Return [X, Y] of the center of cell containing provided text 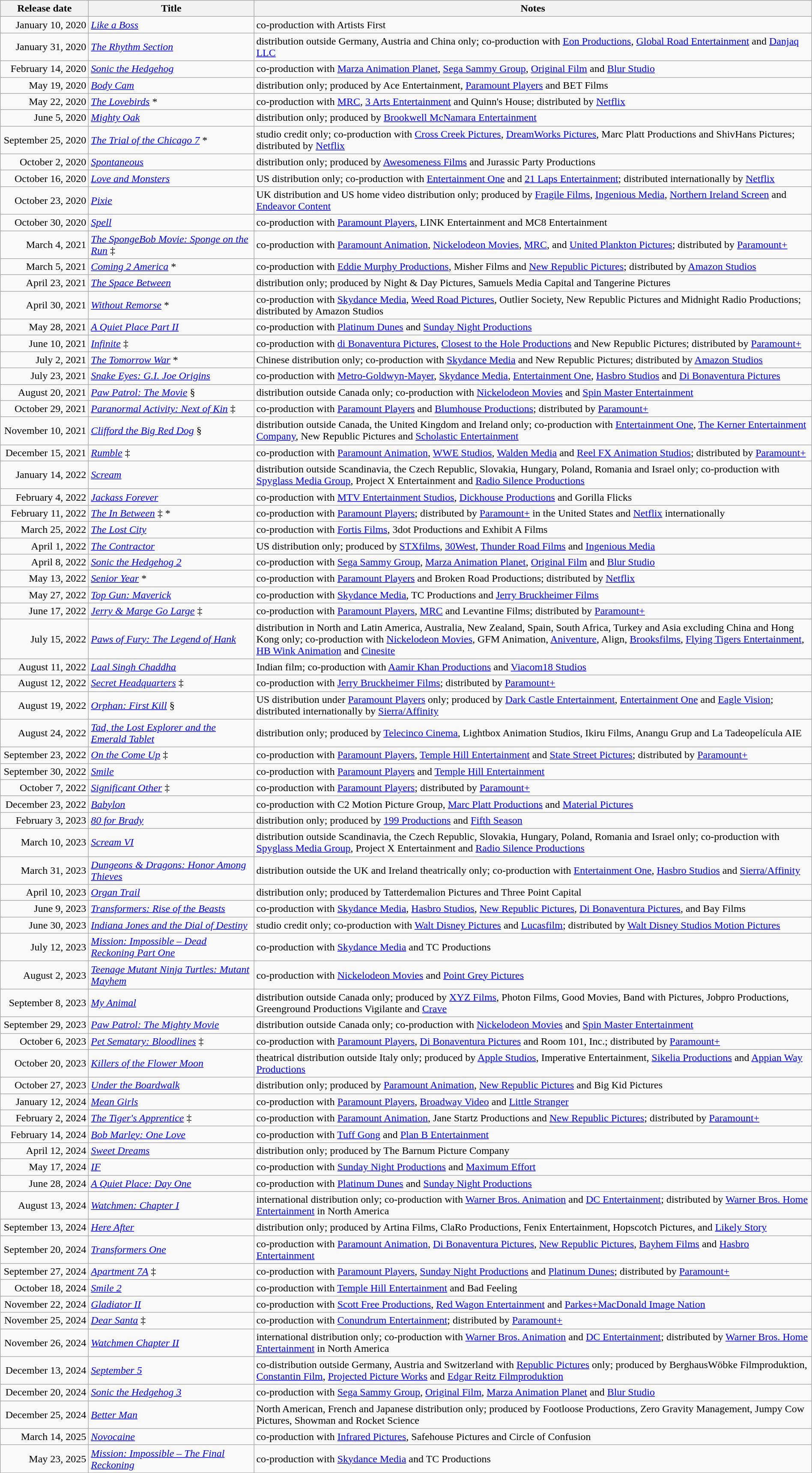
February 3, 2023 [45, 820]
distribution only; produced by Tatterdemalion Pictures and Three Point Capital [533, 893]
co-production with Skydance Media, TC Productions and Jerry Bruckheimer Films [533, 595]
December 20, 2024 [45, 1392]
May 27, 2022 [45, 595]
co-production with Sega Sammy Group, Original Film, Marza Animation Planet and Blur Studio [533, 1392]
March 14, 2025 [45, 1437]
Body Cam [171, 85]
distribution only; produced by Awesomeness Films and Jurassic Party Productions [533, 162]
November 25, 2024 [45, 1321]
Senior Year * [171, 579]
Mean Girls [171, 1102]
May 17, 2024 [45, 1167]
April 12, 2024 [45, 1150]
Indian film; co-production with Aamir Khan Productions and Viacom18 Studios [533, 667]
Mission: Impossible – The Final Reckoning [171, 1459]
distribution only; produced by The Barnum Picture Company [533, 1150]
October 18, 2024 [45, 1288]
November 10, 2021 [45, 431]
Organ Trail [171, 893]
Indiana Jones and the Dial of Destiny [171, 925]
The In Between ‡ * [171, 513]
June 5, 2020 [45, 118]
March 10, 2023 [45, 842]
co-production with Metro-Goldwyn-Mayer, Skydance Media, Entertainment One, Hasbro Studios and Di Bonaventura Pictures [533, 376]
co-production with Paramount Animation, Di Bonaventura Pictures, New Republic Pictures, Bayhem Films and Hasbro Entertainment [533, 1250]
co-production with Sega Sammy Group, Marza Animation Planet, Original Film and Blur Studio [533, 562]
co-production with Tuff Gong and Plan B Entertainment [533, 1134]
Pet Sematary: Bloodlines ‡ [171, 1041]
co-production with di Bonaventura Pictures, Closest to the Hole Productions and New Republic Pictures; distributed by Paramount+ [533, 344]
October 29, 2021 [45, 409]
co-production with MRC, 3 Arts Entertainment and Quinn's House; distributed by Netflix [533, 102]
co-production with MTV Entertainment Studios, Dickhouse Productions and Gorilla Flicks [533, 497]
August 11, 2022 [45, 667]
IF [171, 1167]
Sonic the Hedgehog 3 [171, 1392]
Paws of Fury: The Legend of Hank [171, 639]
August 20, 2021 [45, 392]
On the Come Up ‡ [171, 755]
Paranormal Activity: Next of Kin ‡ [171, 409]
Watchmen: Chapter I [171, 1205]
The Rhythm Section [171, 47]
October 16, 2020 [45, 178]
September 5 [171, 1371]
August 19, 2022 [45, 705]
Spell [171, 222]
Babylon [171, 804]
March 25, 2022 [45, 529]
August 12, 2022 [45, 683]
Gladiator II [171, 1304]
co-production with Artists First [533, 25]
May 23, 2025 [45, 1459]
Top Gun: Maverick [171, 595]
co-production with Paramount Animation, WWE Studios, Walden Media and Reel FX Animation Studios; distributed by Paramount+ [533, 453]
April 8, 2022 [45, 562]
co-production with Temple Hill Entertainment and Bad Feeling [533, 1288]
August 2, 2023 [45, 975]
January 12, 2024 [45, 1102]
October 20, 2023 [45, 1063]
US distribution only; produced by STXfilms, 30West, Thunder Road Films and Ingenious Media [533, 546]
Here After [171, 1228]
co-production with Skydance Media, Hasbro Studios, New Republic Pictures, Di Bonaventura Pictures, and Bay Films [533, 909]
Paw Patrol: The Mighty Movie [171, 1025]
Secret Headquarters ‡ [171, 683]
June 28, 2024 [45, 1183]
September 8, 2023 [45, 1003]
Rumble ‡ [171, 453]
Watchmen Chapter II [171, 1342]
distribution only; produced by 199 Productions and Fifth Season [533, 820]
co-production with Paramount Players, Broadway Video and Little Stranger [533, 1102]
May 28, 2021 [45, 327]
Bob Marley: One Love [171, 1134]
August 13, 2024 [45, 1205]
The Contractor [171, 546]
distribution outside the UK and Ireland theatrically only; co-production with Entertainment One, Hasbro Studios and Sierra/Affinity [533, 870]
Sonic the Hedgehog 2 [171, 562]
December 23, 2022 [45, 804]
Without Remorse * [171, 305]
Orphan: First Kill § [171, 705]
co-production with Conundrum Entertainment; distributed by Paramount+ [533, 1321]
The Trial of the Chicago 7 * [171, 140]
Mighty Oak [171, 118]
Transformers: Rise of the Beasts [171, 909]
May 22, 2020 [45, 102]
April 23, 2021 [45, 283]
co-production with Paramount Players; distributed by Paramount+ in the United States and Netflix internationally [533, 513]
Coming 2 America * [171, 267]
distribution only; produced by Paramount Animation, New Republic Pictures and Big Kid Pictures [533, 1085]
July 12, 2023 [45, 947]
February 4, 2022 [45, 497]
Killers of the Flower Moon [171, 1063]
September 27, 2024 [45, 1272]
The Space Between [171, 283]
April 10, 2023 [45, 893]
co-production with Paramount Players; distributed by Paramount+ [533, 788]
co-production with Paramount Animation, Jane Startz Productions and New Republic Pictures; distributed by Paramount+ [533, 1118]
May 13, 2022 [45, 579]
co-production with Nickelodeon Movies and Point Grey Pictures [533, 975]
co-production with Marza Animation Planet, Sega Sammy Group, Original Film and Blur Studio [533, 69]
Better Man [171, 1414]
Jackass Forever [171, 497]
co-production with Paramount Players, MRC and Levantine Films; distributed by Paramount+ [533, 611]
distribution only; produced by Artina Films, ClaRo Productions, Fenix Entertainment, Hopscotch Pictures, and Likely Story [533, 1228]
July 23, 2021 [45, 376]
October 6, 2023 [45, 1041]
distribution only; produced by Night & Day Pictures, Samuels Media Capital and Tangerine Pictures [533, 283]
The Lovebirds * [171, 102]
October 23, 2020 [45, 200]
Spontaneous [171, 162]
Tad, the Lost Explorer and the Emerald Tablet [171, 733]
80 for Brady [171, 820]
Smile [171, 771]
Teenage Mutant Ninja Turtles: Mutant Mayhem [171, 975]
Love and Monsters [171, 178]
Novocaine [171, 1437]
September 20, 2024 [45, 1250]
co-production with Infrared Pictures, Safehouse Pictures and Circle of Confusion [533, 1437]
theatrical distribution outside Italy only; produced by Apple Studios, Imperative Entertainment, Sikelia Productions and Appian Way Productions [533, 1063]
Smile 2 [171, 1288]
Pixie [171, 200]
April 30, 2021 [45, 305]
May 19, 2020 [45, 85]
June 17, 2022 [45, 611]
February 2, 2024 [45, 1118]
The Lost City [171, 529]
November 22, 2024 [45, 1304]
September 23, 2022 [45, 755]
The SpongeBob Movie: Sponge on the Run ‡ [171, 244]
co-production with Fortis Films, 3dot Productions and Exhibit A Films [533, 529]
Scream [171, 475]
September 13, 2024 [45, 1228]
co-production with Paramount Players, Di Bonaventura Pictures and Room 101, Inc.; distributed by Paramount+ [533, 1041]
Laal Singh Chaddha [171, 667]
co-production with Scott Free Productions, Red Wagon Entertainment and Parkes+MacDonald Image Nation [533, 1304]
June 9, 2023 [45, 909]
Significant Other ‡ [171, 788]
June 30, 2023 [45, 925]
co-production with Paramount Players, LINK Entertainment and MC8 Entertainment [533, 222]
distribution only; produced by Telecinco Cinema, Lightbox Animation Studios, Ikiru Films, Anangu Grup and La Tadeopelícula AIE [533, 733]
December 13, 2024 [45, 1371]
February 14, 2020 [45, 69]
distribution outside Germany, Austria and China only; co-production with Eon Productions, Global Road Entertainment and Danjaq LLC [533, 47]
October 7, 2022 [45, 788]
December 15, 2021 [45, 453]
September 25, 2020 [45, 140]
July 2, 2021 [45, 360]
distribution only; produced by Ace Entertainment, Paramount Players and BET Films [533, 85]
co-production with Paramount Players and Broken Road Productions; distributed by Netflix [533, 579]
The Tomorrow War * [171, 360]
The Tiger's Apprentice ‡ [171, 1118]
US distribution only; co-production with Entertainment One and 21 Laps Entertainment; distributed internationally by Netflix [533, 178]
Dungeons & Dragons: Honor Among Thieves [171, 870]
September 30, 2022 [45, 771]
September 29, 2023 [45, 1025]
co-production with Paramount Animation, Nickelodeon Movies, MRC, and United Plankton Pictures; distributed by Paramount+ [533, 244]
Title [171, 9]
March 31, 2023 [45, 870]
Release date [45, 9]
Chinese distribution only; co-production with Skydance Media and New Republic Pictures; distributed by Amazon Studios [533, 360]
Notes [533, 9]
Sweet Dreams [171, 1150]
Snake Eyes: G.I. Joe Origins [171, 376]
Clifford the Big Red Dog § [171, 431]
co-production with Jerry Bruckheimer Films; distributed by Paramount+ [533, 683]
Apartment 7A ‡ [171, 1272]
January 10, 2020 [45, 25]
June 10, 2021 [45, 344]
Infinite ‡ [171, 344]
Scream VI [171, 842]
Dear Santa ‡ [171, 1321]
UK distribution and US home video distribution only; produced by Fragile Films, Ingenious Media, Northern Ireland Screen and Endeavor Content [533, 200]
co-production with Paramount Players and Blumhouse Productions; distributed by Paramount+ [533, 409]
co-production with Paramount Players and Temple Hill Entertainment [533, 771]
co-production with C2 Motion Picture Group, Marc Platt Productions and Material Pictures [533, 804]
February 14, 2024 [45, 1134]
Sonic the Hedgehog [171, 69]
January 31, 2020 [45, 47]
July 15, 2022 [45, 639]
A Quiet Place Part II [171, 327]
November 26, 2024 [45, 1342]
distribution only; produced by Brookwell McNamara Entertainment [533, 118]
studio credit only; co-production with Walt Disney Pictures and Lucasfilm; distributed by Walt Disney Studios Motion Pictures [533, 925]
October 30, 2020 [45, 222]
A Quiet Place: Day One [171, 1183]
Under the Boardwalk [171, 1085]
August 24, 2022 [45, 733]
February 11, 2022 [45, 513]
October 2, 2020 [45, 162]
April 1, 2022 [45, 546]
March 4, 2021 [45, 244]
March 5, 2021 [45, 267]
Transformers One [171, 1250]
co-production with Paramount Players, Temple Hill Entertainment and State Street Pictures; distributed by Paramount+ [533, 755]
Jerry & Marge Go Large ‡ [171, 611]
Mission: Impossible – Dead Reckoning Part One [171, 947]
co-production with Paramount Players, Sunday Night Productions and Platinum Dunes; distributed by Paramount+ [533, 1272]
Like a Boss [171, 25]
December 25, 2024 [45, 1414]
Paw Patrol: The Movie § [171, 392]
My Animal [171, 1003]
co-production with Sunday Night Productions and Maximum Effort [533, 1167]
January 14, 2022 [45, 475]
co-production with Eddie Murphy Productions, Misher Films and New Republic Pictures; distributed by Amazon Studios [533, 267]
October 27, 2023 [45, 1085]
